Output the [X, Y] coordinate of the center of the cell containing the given text.  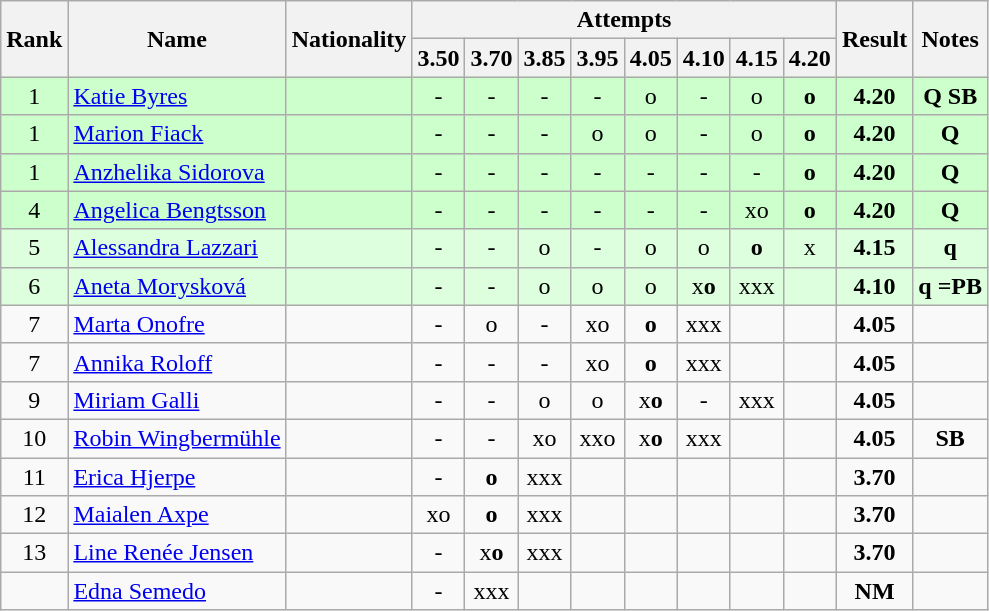
Nationality [349, 39]
11 [34, 477]
Q SB [950, 96]
3.50 [438, 58]
q [950, 248]
NM [874, 591]
Marta Onofre [177, 324]
5 [34, 248]
Angelica Bengtsson [177, 210]
Edna Semedo [177, 591]
x [810, 248]
Aneta Morysková [177, 286]
Robin Wingbermühle [177, 438]
Erica Hjerpe [177, 477]
Maialen Axpe [177, 515]
10 [34, 438]
xxo [598, 438]
12 [34, 515]
3.95 [598, 58]
6 [34, 286]
9 [34, 400]
13 [34, 553]
Annika Roloff [177, 362]
Attempts [624, 20]
3.85 [544, 58]
Result [874, 39]
SB [950, 438]
Anzhelika Sidorova [177, 172]
Rank [34, 39]
q =PB [950, 286]
Notes [950, 39]
Miriam Galli [177, 400]
Name [177, 39]
Marion Fiack [177, 134]
4 [34, 210]
Katie Byres [177, 96]
Line Renée Jensen [177, 553]
Alessandra Lazzari [177, 248]
